Scan for the cell matching the given text and deliver its [X, Y] coordinate at center. 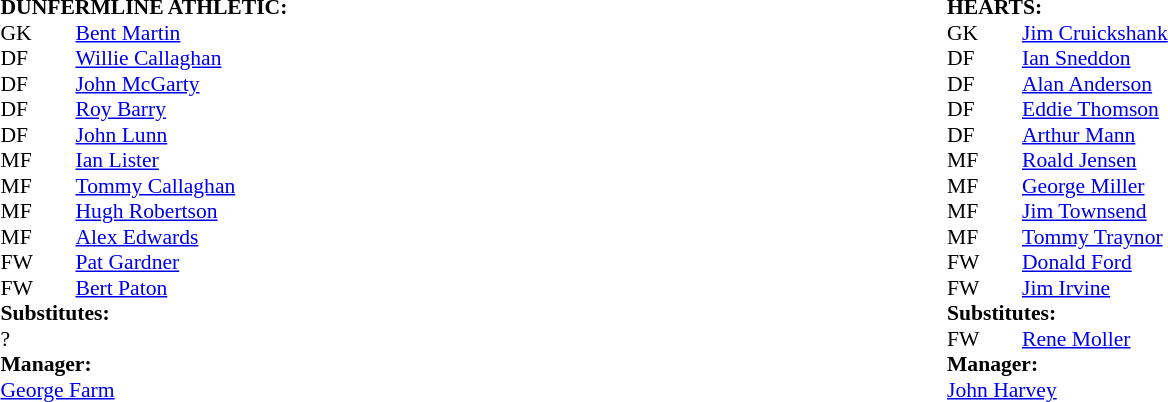
Alan Anderson [1095, 84]
Ian Lister [182, 161]
? [19, 339]
Pat Gardner [182, 263]
George Miller [1095, 186]
Alex Edwards [182, 237]
Roald Jensen [1095, 161]
Hugh Robertson [182, 211]
Jim Townsend [1095, 211]
Donald Ford [1095, 263]
John Lunn [182, 135]
Rene Moller [1095, 339]
Roy Barry [182, 109]
Eddie Thomson [1095, 109]
Tommy Callaghan [182, 186]
Arthur Mann [1095, 135]
Tommy Traynor [1095, 237]
Bert Paton [182, 288]
Jim Cruickshank [1095, 33]
Bent Martin [182, 33]
Willie Callaghan [182, 59]
John McGarty [182, 84]
Jim Irvine [1095, 288]
Ian Sneddon [1095, 59]
